Extract the (x, y) coordinate from the center of the cell holding the provided text.  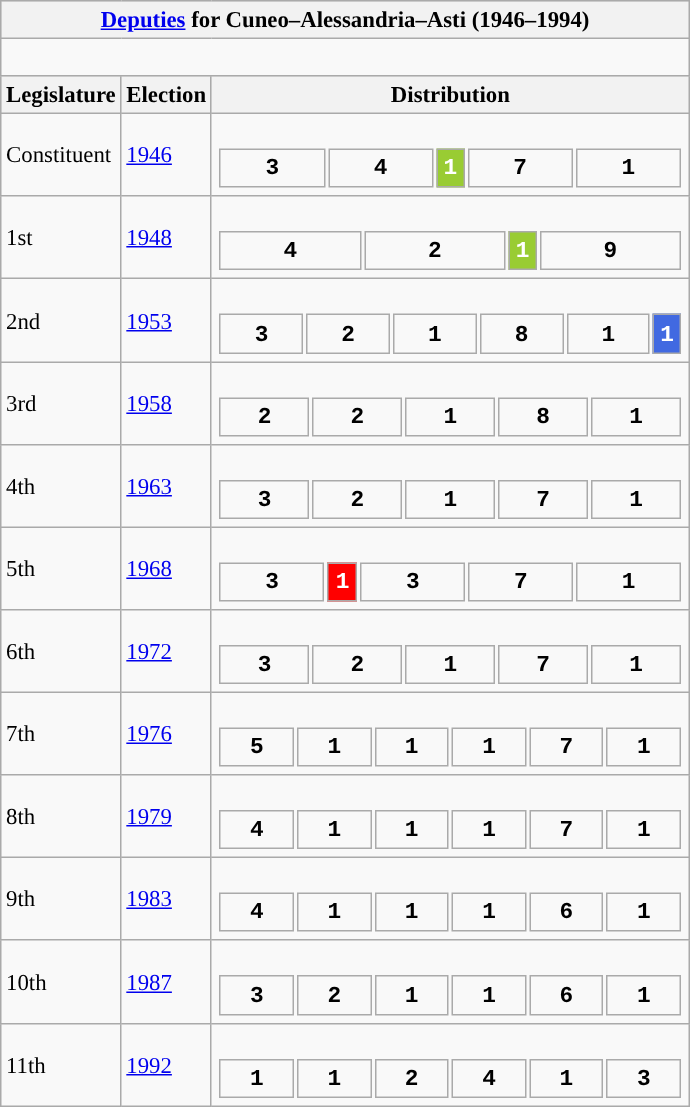
1st (61, 238)
Legislature (61, 95)
5th (61, 568)
3 2 1 8 1 1 (450, 320)
1953 (166, 320)
4 2 1 9 (450, 238)
1992 (166, 1064)
3 2 1 1 6 1 (450, 982)
1983 (166, 900)
10th (61, 982)
9th (61, 900)
7th (61, 734)
1972 (166, 652)
2nd (61, 320)
4th (61, 486)
3rd (61, 404)
Deputies for Cuneo–Alessandria–Asti (1946–1994) (346, 20)
5 1 1 1 7 1 (450, 734)
1979 (166, 816)
8th (61, 816)
1 1 2 4 1 3 (450, 1064)
Constituent (61, 156)
1968 (166, 568)
11th (61, 1064)
9 (610, 252)
Election (166, 95)
3 4 1 7 1 (450, 156)
1946 (166, 156)
Distribution (450, 95)
1963 (166, 486)
1976 (166, 734)
4 1 1 1 6 1 (450, 900)
5 (257, 748)
3 1 3 7 1 (450, 568)
1987 (166, 982)
6th (61, 652)
1948 (166, 238)
2 2 1 8 1 (450, 404)
1958 (166, 404)
4 1 1 1 7 1 (450, 816)
